Detect which cell encompasses the target text, then output its (X, Y) center coordinate. 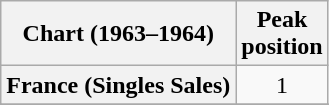
France (Singles Sales) (118, 85)
1 (282, 85)
Peakposition (282, 34)
Chart (1963–1964) (118, 34)
